Detect which cell encompasses the target text, then output its [x, y] center coordinate. 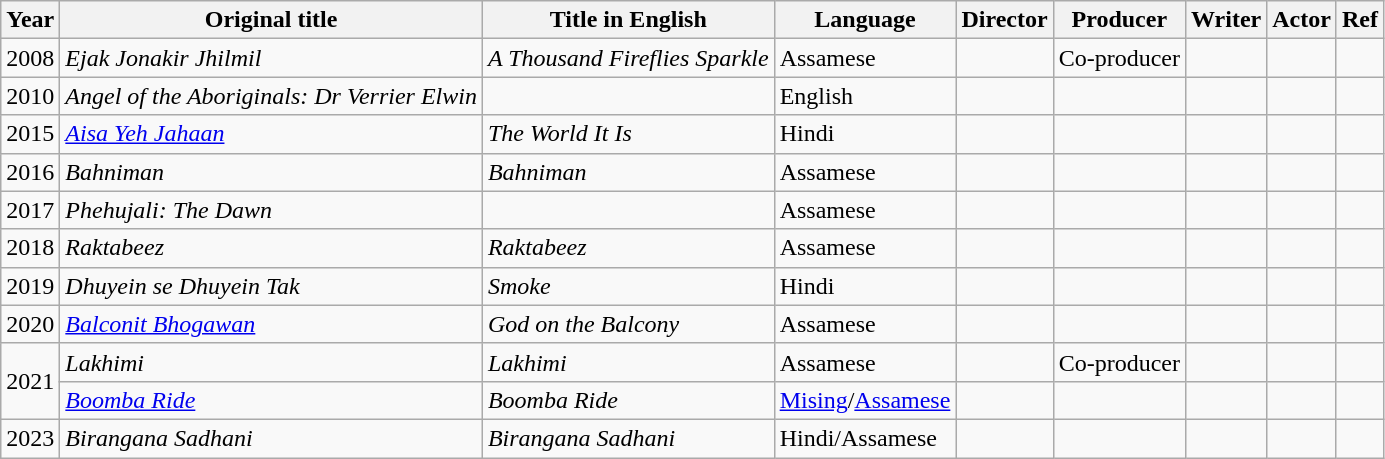
Phehujali: The Dawn [272, 210]
Actor [1302, 20]
2023 [30, 438]
2019 [30, 286]
2017 [30, 210]
English [865, 96]
Aisa Yeh Jahaan [272, 134]
A Thousand Fireflies Sparkle [628, 58]
Ejak Jonakir Jhilmil [272, 58]
Hindi/Assamese [865, 438]
Original title [272, 20]
Title in English [628, 20]
2016 [30, 172]
2021 [30, 381]
Smoke [628, 286]
2015 [30, 134]
2008 [30, 58]
Writer [1226, 20]
God on the Balcony [628, 324]
The World It Is [628, 134]
Producer [1119, 20]
Mising/Assamese [865, 400]
2018 [30, 248]
Angel of the Aboriginals: Dr Verrier Elwin [272, 96]
2020 [30, 324]
Ref [1360, 20]
2010 [30, 96]
Year [30, 20]
Balconit Bhogawan [272, 324]
Language [865, 20]
Dhuyein se Dhuyein Tak [272, 286]
Director [1004, 20]
